For the text-containing cell, return its midpoint in (X, Y) coordinate format. 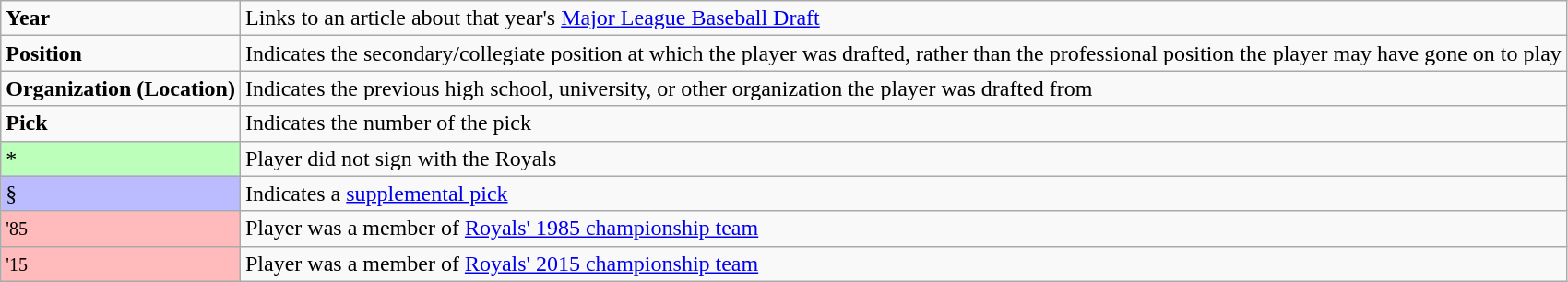
§ (121, 194)
Organization (Location) (121, 88)
Indicates the previous high school, university, or other organization the player was drafted from (903, 88)
Indicates a supplemental pick (903, 194)
Year (121, 18)
Indicates the number of the pick (903, 123)
Player did not sign with the Royals (903, 159)
Links to an article about that year's Major League Baseball Draft (903, 18)
Player was a member of Royals' 2015 championship team (903, 264)
* (121, 159)
Pick (121, 123)
'15 (121, 264)
Position (121, 53)
'85 (121, 229)
Player was a member of Royals' 1985 championship team (903, 229)
